Search for the cell housing the specified text and yield its (x, y) center coordinate. 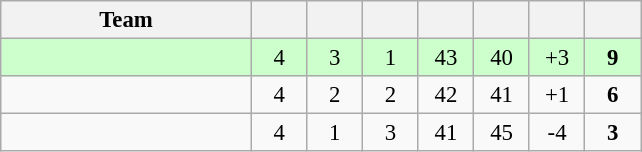
6 (613, 95)
-4 (557, 133)
43 (446, 58)
Team (126, 20)
9 (613, 58)
40 (502, 58)
42 (446, 95)
+3 (557, 58)
+1 (557, 95)
45 (502, 133)
